Identify which cell holds the provided text, then report its [X, Y] central coordinate. 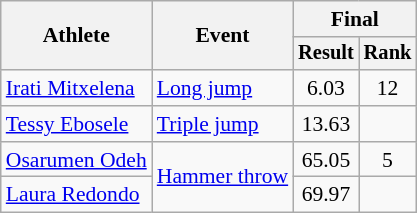
6.03 [326, 88]
12 [388, 88]
Osarumen Odeh [76, 160]
5 [388, 160]
Event [222, 36]
Irati Mitxelena [76, 88]
Laura Redondo [76, 195]
Triple jump [222, 124]
Athlete [76, 36]
65.05 [326, 160]
Final [354, 19]
69.97 [326, 195]
Tessy Ebosele [76, 124]
Hammer throw [222, 178]
13.63 [326, 124]
Long jump [222, 88]
Result [326, 54]
Rank [388, 54]
